Return the (X, Y) coordinate for the center point of the cell that contains the specified text.  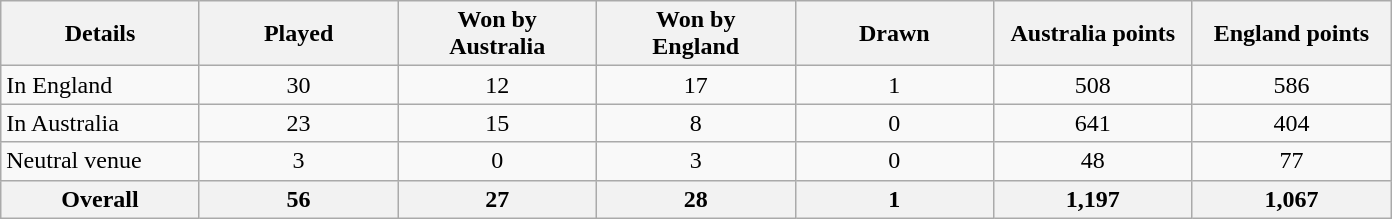
Played (298, 34)
12 (498, 85)
30 (298, 85)
17 (696, 85)
48 (1094, 161)
Details (100, 34)
Drawn (894, 34)
641 (1094, 123)
Won byAustralia (498, 34)
28 (696, 199)
586 (1292, 85)
1,197 (1094, 199)
23 (298, 123)
56 (298, 199)
15 (498, 123)
77 (1292, 161)
Won byEngland (696, 34)
8 (696, 123)
Australia points (1094, 34)
Overall (100, 199)
27 (498, 199)
1,067 (1292, 199)
Neutral venue (100, 161)
508 (1094, 85)
404 (1292, 123)
In England (100, 85)
England points (1292, 34)
In Australia (100, 123)
